Return the [x, y] coordinate for the center point of the cell that contains the specified text.  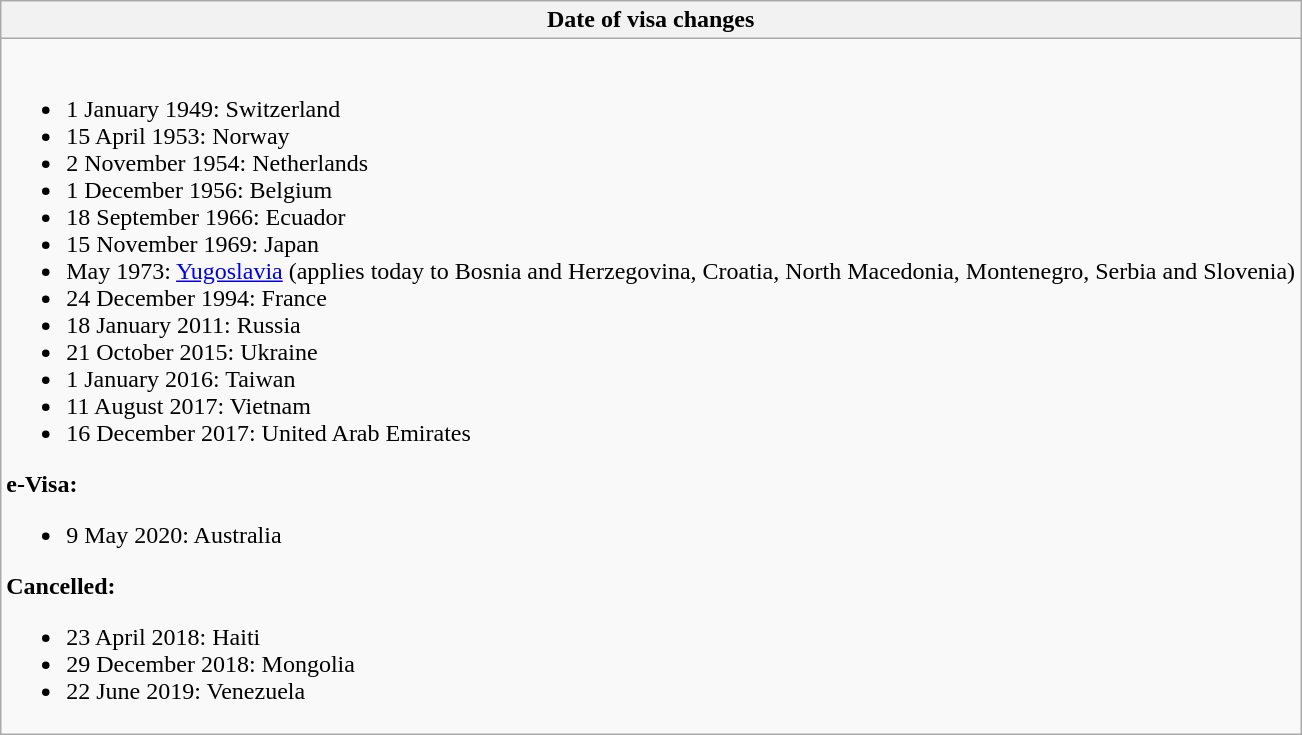
Date of visa changes [651, 20]
